Locate the cell with the specified text and output its [X, Y] center coordinate. 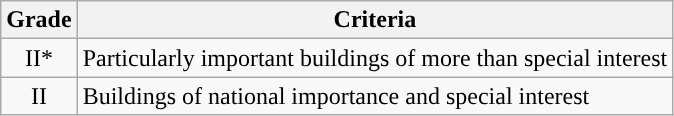
Buildings of national importance and special interest [375, 96]
Criteria [375, 20]
II [39, 96]
Particularly important buildings of more than special interest [375, 58]
II* [39, 58]
Grade [39, 20]
